Determine the (x, y) coordinate at the center of the cell enclosing the given text.  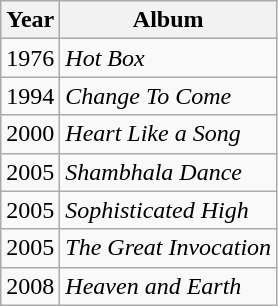
2008 (30, 286)
1976 (30, 58)
The Great Invocation (168, 248)
Change To Come (168, 96)
Heart Like a Song (168, 134)
1994 (30, 96)
Heaven and Earth (168, 286)
Year (30, 20)
2000 (30, 134)
Shambhala Dance (168, 172)
Album (168, 20)
Hot Box (168, 58)
Sophisticated High (168, 210)
